Scan for the cell matching the given text and deliver its (X, Y) coordinate at center. 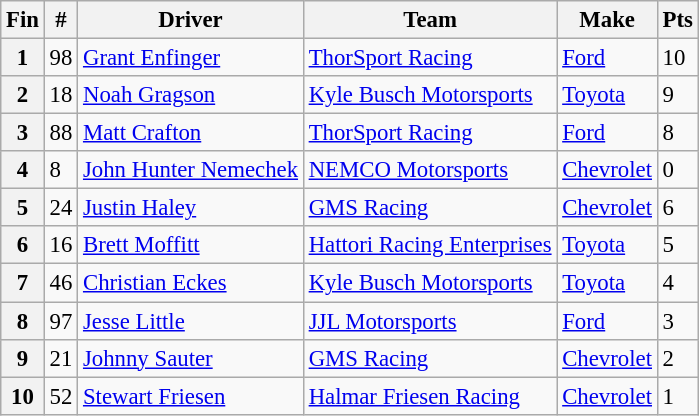
Fin (23, 20)
Matt Crafton (191, 133)
0 (678, 170)
Johnny Sauter (191, 358)
Jesse Little (191, 321)
Driver (191, 20)
John Hunter Nemechek (191, 170)
Stewart Friesen (191, 396)
Brett Moffitt (191, 245)
Hattori Racing Enterprises (430, 245)
18 (60, 95)
98 (60, 58)
Team (430, 20)
46 (60, 283)
88 (60, 133)
NEMCO Motorsports (430, 170)
Noah Gragson (191, 95)
21 (60, 358)
Christian Eckes (191, 283)
7 (23, 283)
Justin Haley (191, 208)
24 (60, 208)
Make (607, 20)
Grant Enfinger (191, 58)
97 (60, 321)
Pts (678, 20)
52 (60, 396)
JJL Motorsports (430, 321)
Halmar Friesen Racing (430, 396)
# (60, 20)
16 (60, 245)
